Output the [x, y] coordinate of the center of the cell containing the given text.  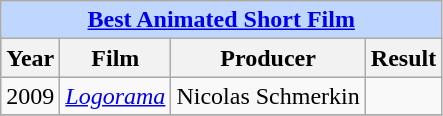
Logorama [116, 96]
Best Animated Short Film [222, 20]
Year [30, 58]
Producer [268, 58]
Result [403, 58]
Nicolas Schmerkin [268, 96]
Film [116, 58]
2009 [30, 96]
